Return the (x, y) coordinate for the center point of the cell that contains the specified text.  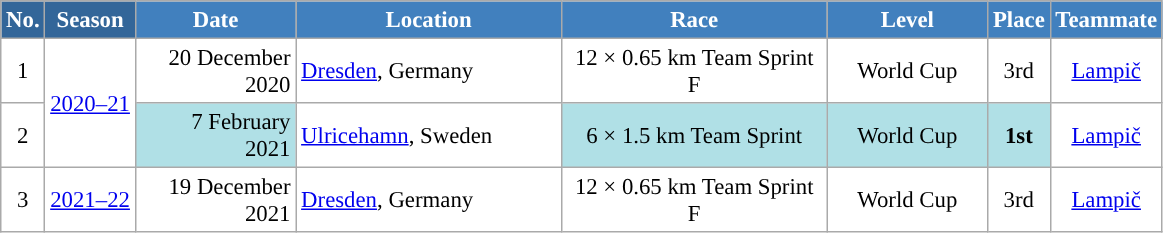
1st (1019, 136)
Date (216, 20)
Location (429, 20)
Level (908, 20)
6 × 1.5 km Team Sprint (694, 136)
7 February 2021 (216, 136)
19 December 2021 (216, 200)
20 December 2020 (216, 72)
2021–22 (90, 200)
Ulricehamn, Sweden (429, 136)
Place (1019, 20)
2020–21 (90, 104)
Race (694, 20)
1 (23, 72)
Teammate (1106, 20)
Season (90, 20)
2 (23, 136)
3 (23, 200)
No. (23, 20)
